Scan for the cell matching the given text and deliver its (x, y) coordinate at center. 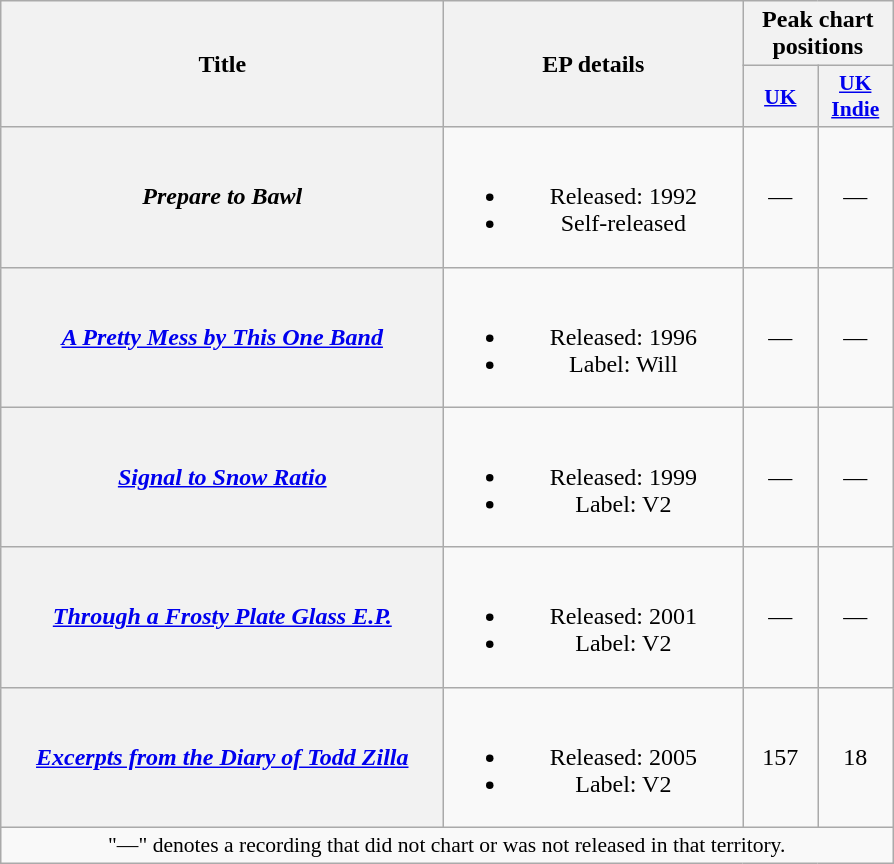
Prepare to Bawl (222, 197)
Signal to Snow Ratio (222, 477)
Released: 1992Self-released (594, 197)
Released: 1999Label: V2 (594, 477)
Peak chart positions (818, 34)
Title (222, 64)
"—" denotes a recording that did not chart or was not released in that territory. (447, 845)
18 (856, 757)
UK (780, 96)
157 (780, 757)
EP details (594, 64)
Excerpts from the Diary of Todd Zilla (222, 757)
UKIndie (856, 96)
Released: 1996Label: Will (594, 337)
A Pretty Mess by This One Band (222, 337)
Through a Frosty Plate Glass E.P. (222, 617)
Released: 2005Label: V2 (594, 757)
Released: 2001Label: V2 (594, 617)
